Provide the (X, Y) coordinate of the cell's center where the given text is located.  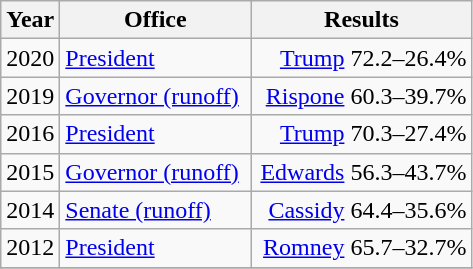
Results (362, 20)
Rispone 60.3–39.7% (362, 96)
2015 (30, 172)
Office (156, 20)
2020 (30, 58)
Edwards 56.3–43.7% (362, 172)
2016 (30, 134)
Trump 70.3–27.4% (362, 134)
2014 (30, 210)
Cassidy 64.4–35.6% (362, 210)
2019 (30, 96)
2012 (30, 248)
Trump 72.2–26.4% (362, 58)
Year (30, 20)
Senate (runoff) (156, 210)
Romney 65.7–32.7% (362, 248)
